Identify which cell holds the provided text, then report its (x, y) central coordinate. 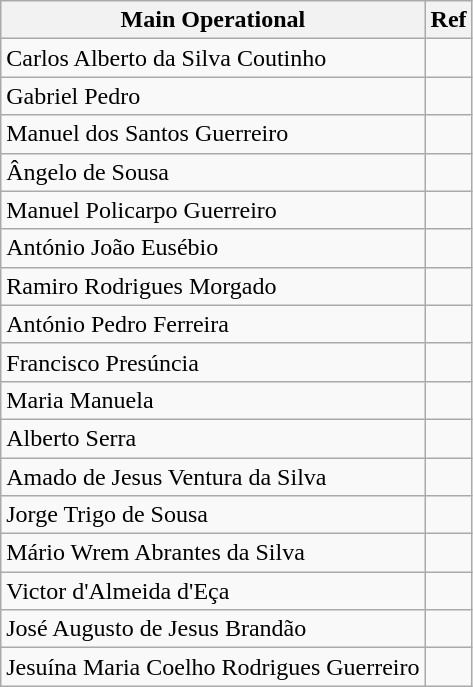
Carlos Alberto da Silva Coutinho (213, 58)
Main Operational (213, 20)
Mário Wrem Abrantes da Silva (213, 553)
Francisco Presúncia (213, 362)
Ângelo de Sousa (213, 172)
António João Eusébio (213, 248)
Alberto Serra (213, 438)
Ref (448, 20)
António Pedro Ferreira (213, 324)
Victor d'Almeida d'Eça (213, 591)
Manuel dos Santos Guerreiro (213, 134)
Amado de Jesus Ventura da Silva (213, 477)
Jorge Trigo de Sousa (213, 515)
Jesuína Maria Coelho Rodrigues Guerreiro (213, 667)
Gabriel Pedro (213, 96)
Manuel Policarpo Guerreiro (213, 210)
Ramiro Rodrigues Morgado (213, 286)
José Augusto de Jesus Brandão (213, 629)
Maria Manuela (213, 400)
